Find where the given text appears and provide that cell's center as (x, y) coordinate. 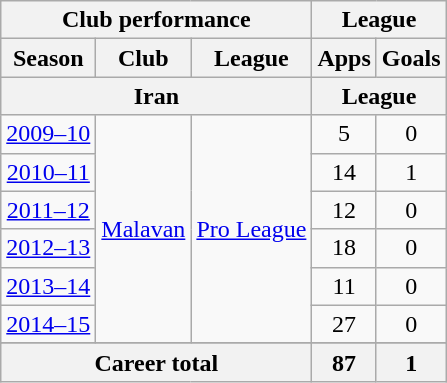
87 (344, 362)
2012–13 (48, 248)
2014–15 (48, 324)
12 (344, 210)
Apps (344, 58)
2009–10 (48, 134)
2010–11 (48, 172)
5 (344, 134)
Club performance (156, 20)
Goals (411, 58)
Club (144, 58)
27 (344, 324)
14 (344, 172)
Iran (156, 96)
2011–12 (48, 210)
18 (344, 248)
Career total (156, 362)
Malavan (144, 229)
11 (344, 286)
Pro League (252, 229)
Season (48, 58)
2013–14 (48, 286)
